Identify which cell holds the provided text, then report its [x, y] central coordinate. 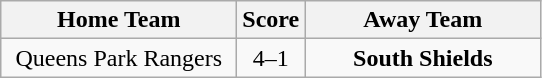
Queens Park Rangers [119, 58]
Home Team [119, 20]
Score [271, 20]
South Shields [423, 58]
Away Team [423, 20]
4–1 [271, 58]
